Extract the [x, y] coordinate from the center of the cell holding the provided text.  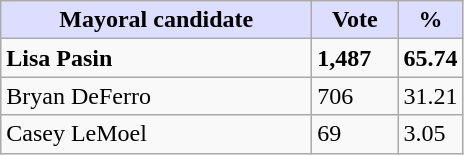
Bryan DeFerro [156, 96]
706 [355, 96]
% [430, 20]
Casey LeMoel [156, 134]
Mayoral candidate [156, 20]
31.21 [430, 96]
Lisa Pasin [156, 58]
Vote [355, 20]
69 [355, 134]
1,487 [355, 58]
3.05 [430, 134]
65.74 [430, 58]
